Return the [x, y] coordinate for the center point of the cell that contains the specified text.  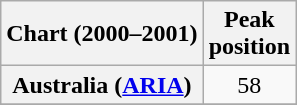
Chart (2000–2001) [102, 34]
Australia (ARIA) [102, 85]
Peakposition [249, 34]
58 [249, 85]
